Return (X, Y) of the center of cell containing provided text 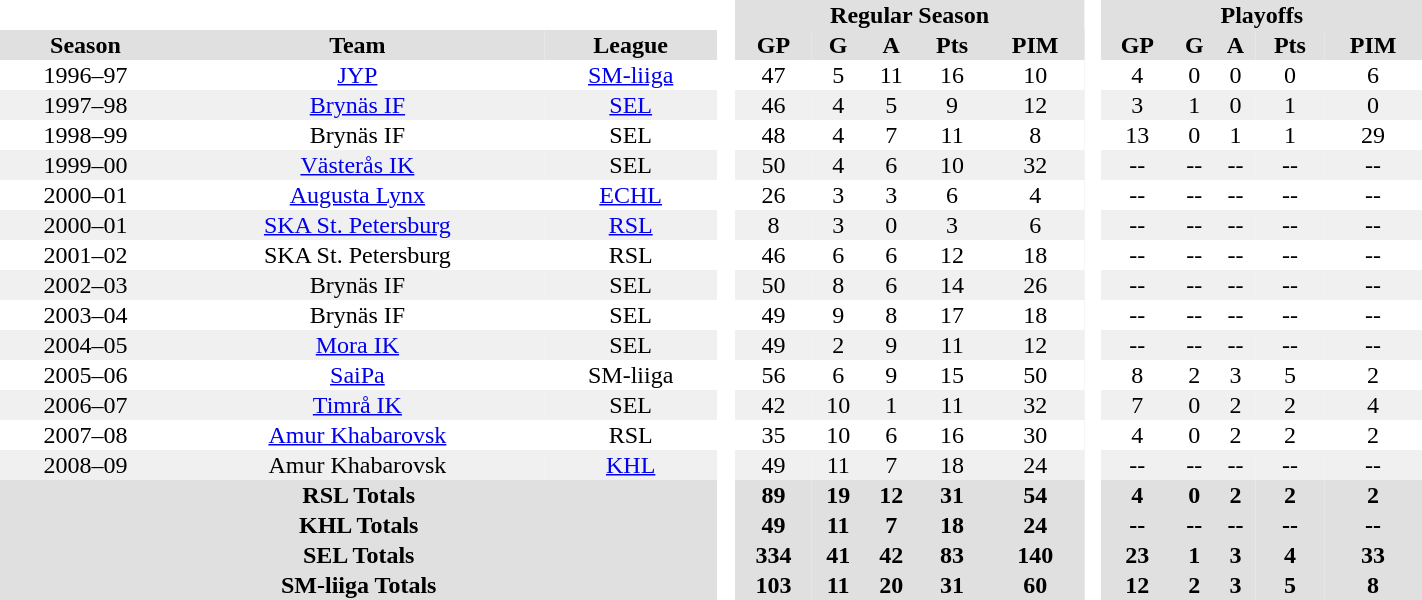
ECHL (631, 195)
Mora IK (358, 345)
15 (952, 375)
Regular Season (910, 15)
Playoffs (1262, 15)
2008–09 (86, 465)
47 (774, 75)
83 (952, 555)
41 (838, 555)
2002–03 (86, 285)
SaiPa (358, 375)
1996–97 (86, 75)
Season (86, 45)
17 (952, 315)
1999–00 (86, 165)
334 (774, 555)
54 (1035, 495)
KHL (631, 465)
48 (774, 135)
14 (952, 285)
103 (774, 585)
33 (1373, 555)
20 (892, 585)
League (631, 45)
35 (774, 435)
Västerås IK (358, 165)
SEL Totals (358, 555)
SM-liiga Totals (358, 585)
2003–04 (86, 315)
23 (1138, 555)
29 (1373, 135)
Team (358, 45)
RSL Totals (358, 495)
KHL Totals (358, 525)
JYP (358, 75)
1997–98 (86, 105)
56 (774, 375)
13 (1138, 135)
1998–99 (86, 135)
Augusta Lynx (358, 195)
2005–06 (86, 375)
Timrå IK (358, 405)
2007–08 (86, 435)
19 (838, 495)
89 (774, 495)
140 (1035, 555)
30 (1035, 435)
2001–02 (86, 255)
60 (1035, 585)
2006–07 (86, 405)
2004–05 (86, 345)
